Locate the cell with the specified text and output its [X, Y] center coordinate. 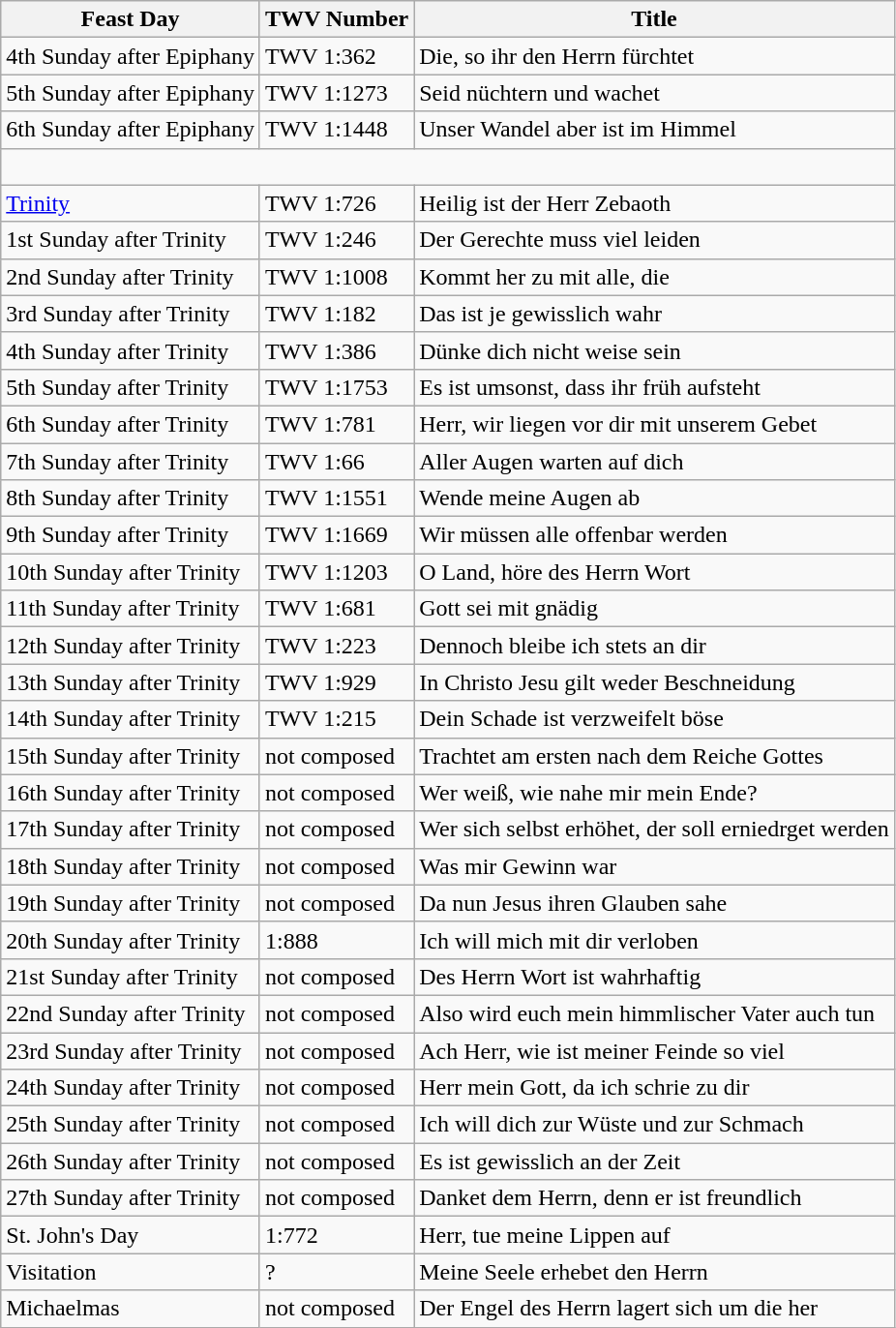
Wende meine Augen ab [654, 498]
Herr, wir liegen vor dir mit unserem Gebet [654, 424]
Michaelmas [131, 1309]
Das ist je gewisslich wahr [654, 314]
TWV 1:726 [337, 203]
4th Sunday after Trinity [131, 350]
TWV 1:1551 [337, 498]
TWV 1:781 [337, 424]
6th Sunday after Trinity [131, 424]
TWV 1:182 [337, 314]
18th Sunday after Trinity [131, 866]
TWV 1:1203 [337, 572]
Der Gerechte muss viel leiden [654, 240]
16th Sunday after Trinity [131, 793]
Title [654, 19]
Es ist gewisslich an der Zeit [654, 1162]
TWV 1:215 [337, 719]
Gott sei mit gnädig [654, 609]
TWV 1:929 [337, 682]
1:772 [337, 1235]
Wir müssen alle offenbar werden [654, 535]
21st Sunday after Trinity [131, 977]
Aller Augen warten auf dich [654, 462]
1st Sunday after Trinity [131, 240]
Dennoch bleibe ich stets an dir [654, 646]
Feast Day [131, 19]
TWV 1:1448 [337, 130]
Seid nüchtern und wachet [654, 93]
15th Sunday after Trinity [131, 756]
1:888 [337, 940]
TWV 1:362 [337, 56]
27th Sunday after Trinity [131, 1198]
TWV 1:246 [337, 240]
5th Sunday after Trinity [131, 387]
19th Sunday after Trinity [131, 903]
3rd Sunday after Trinity [131, 314]
Die, so ihr den Herrn fürchtet [654, 56]
TWV Number [337, 19]
TWV 1:681 [337, 609]
25th Sunday after Trinity [131, 1125]
Ich will dich zur Wüste und zur Schmach [654, 1125]
TWV 1:1273 [337, 93]
5th Sunday after Epiphany [131, 93]
2nd Sunday after Trinity [131, 277]
Also wird euch mein himmlischer Vater auch tun [654, 1013]
8th Sunday after Trinity [131, 498]
Trinity [131, 203]
Dünke dich nicht weise sein [654, 350]
23rd Sunday after Trinity [131, 1050]
Trachtet am ersten nach dem Reiche Gottes [654, 756]
9th Sunday after Trinity [131, 535]
TWV 1:223 [337, 646]
Dein Schade ist verzweifelt böse [654, 719]
O Land, höre des Herrn Wort [654, 572]
Heilig ist der Herr Zebaoth [654, 203]
TWV 1:1669 [337, 535]
Da nun Jesus ihren Glauben sahe [654, 903]
12th Sunday after Trinity [131, 646]
7th Sunday after Trinity [131, 462]
24th Sunday after Trinity [131, 1088]
Ach Herr, wie ist meiner Feinde so viel [654, 1050]
17th Sunday after Trinity [131, 830]
Es ist umsonst, dass ihr früh aufsteht [654, 387]
Wer weiß, wie nahe mir mein Ende? [654, 793]
22nd Sunday after Trinity [131, 1013]
TWV 1:1008 [337, 277]
13th Sunday after Trinity [131, 682]
14th Sunday after Trinity [131, 719]
TWV 1:1753 [337, 387]
10th Sunday after Trinity [131, 572]
Kommt her zu mit alle, die [654, 277]
26th Sunday after Trinity [131, 1162]
Visitation [131, 1272]
Herr, tue meine Lippen auf [654, 1235]
Ich will mich mit dir verloben [654, 940]
20th Sunday after Trinity [131, 940]
Herr mein Gott, da ich schrie zu dir [654, 1088]
Der Engel des Herrn lagert sich um die her [654, 1309]
Des Herrn Wort ist wahrhaftig [654, 977]
4th Sunday after Epiphany [131, 56]
TWV 1:66 [337, 462]
Unser Wandel aber ist im Himmel [654, 130]
? [337, 1272]
6th Sunday after Epiphany [131, 130]
In Christo Jesu gilt weder Beschneidung [654, 682]
Wer sich selbst erhöhet, der soll erniedrget werden [654, 830]
Was mir Gewinn war [654, 866]
Meine Seele erhebet den Herrn [654, 1272]
11th Sunday after Trinity [131, 609]
St. John's Day [131, 1235]
Danket dem Herrn, denn er ist freundlich [654, 1198]
TWV 1:386 [337, 350]
